For the text-containing cell, return its midpoint in [x, y] coordinate format. 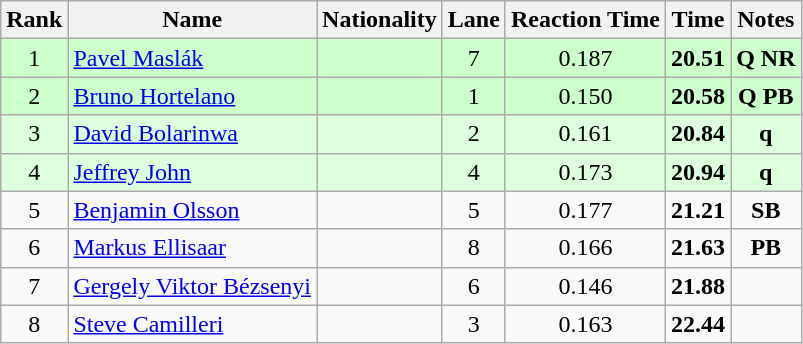
0.177 [585, 210]
Reaction Time [585, 20]
Lane [474, 20]
20.84 [698, 134]
21.63 [698, 248]
20.58 [698, 96]
Pavel Maslák [192, 58]
Bruno Hortelano [192, 96]
Jeffrey John [192, 172]
Benjamin Olsson [192, 210]
PB [766, 248]
Notes [766, 20]
0.161 [585, 134]
Time [698, 20]
Name [192, 20]
SB [766, 210]
Rank [34, 20]
0.173 [585, 172]
Q NR [766, 58]
Q PB [766, 96]
21.88 [698, 286]
0.146 [585, 286]
0.150 [585, 96]
0.163 [585, 324]
22.44 [698, 324]
Steve Camilleri [192, 324]
Gergely Viktor Bézsenyi [192, 286]
David Bolarinwa [192, 134]
21.21 [698, 210]
20.51 [698, 58]
Nationality [380, 20]
0.187 [585, 58]
Markus Ellisaar [192, 248]
20.94 [698, 172]
0.166 [585, 248]
